Extract the [x, y] coordinate from the center of the cell holding the provided text.  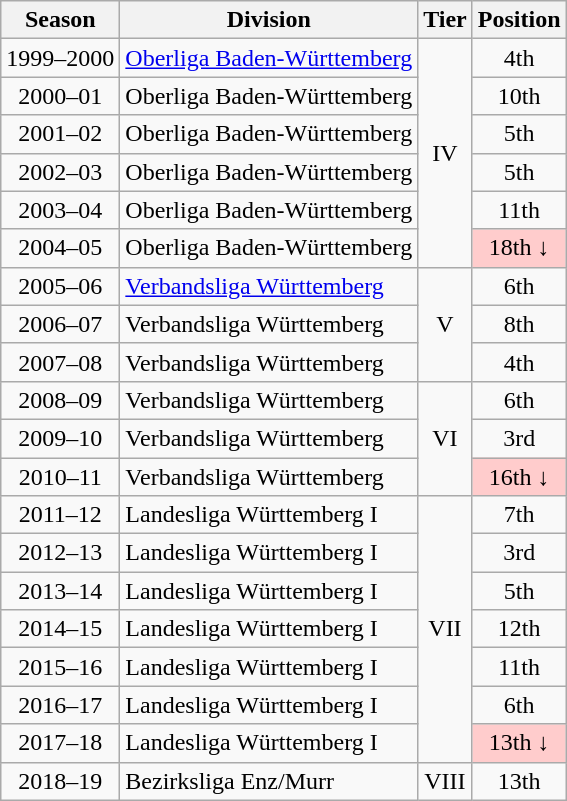
IV [446, 153]
13th [519, 781]
Division [269, 20]
2018–19 [60, 781]
2009–10 [60, 438]
Season [60, 20]
13th ↓ [519, 743]
16th ↓ [519, 477]
2000–01 [60, 96]
2011–12 [60, 515]
2001–02 [60, 134]
2008–09 [60, 400]
2013–14 [60, 591]
V [446, 324]
2010–11 [60, 477]
2004–05 [60, 248]
7th [519, 515]
2015–16 [60, 667]
12th [519, 629]
2007–08 [60, 362]
2012–13 [60, 553]
2003–04 [60, 210]
2006–07 [60, 324]
2014–15 [60, 629]
2016–17 [60, 705]
VII [446, 629]
VIII [446, 781]
Bezirksliga Enz/Murr [269, 781]
2017–18 [60, 743]
1999–2000 [60, 58]
18th ↓ [519, 248]
Position [519, 20]
8th [519, 324]
2002–03 [60, 172]
2005–06 [60, 286]
VI [446, 438]
10th [519, 96]
Tier [446, 20]
